Extract the [x, y] coordinate from the center of the cell holding the provided text.  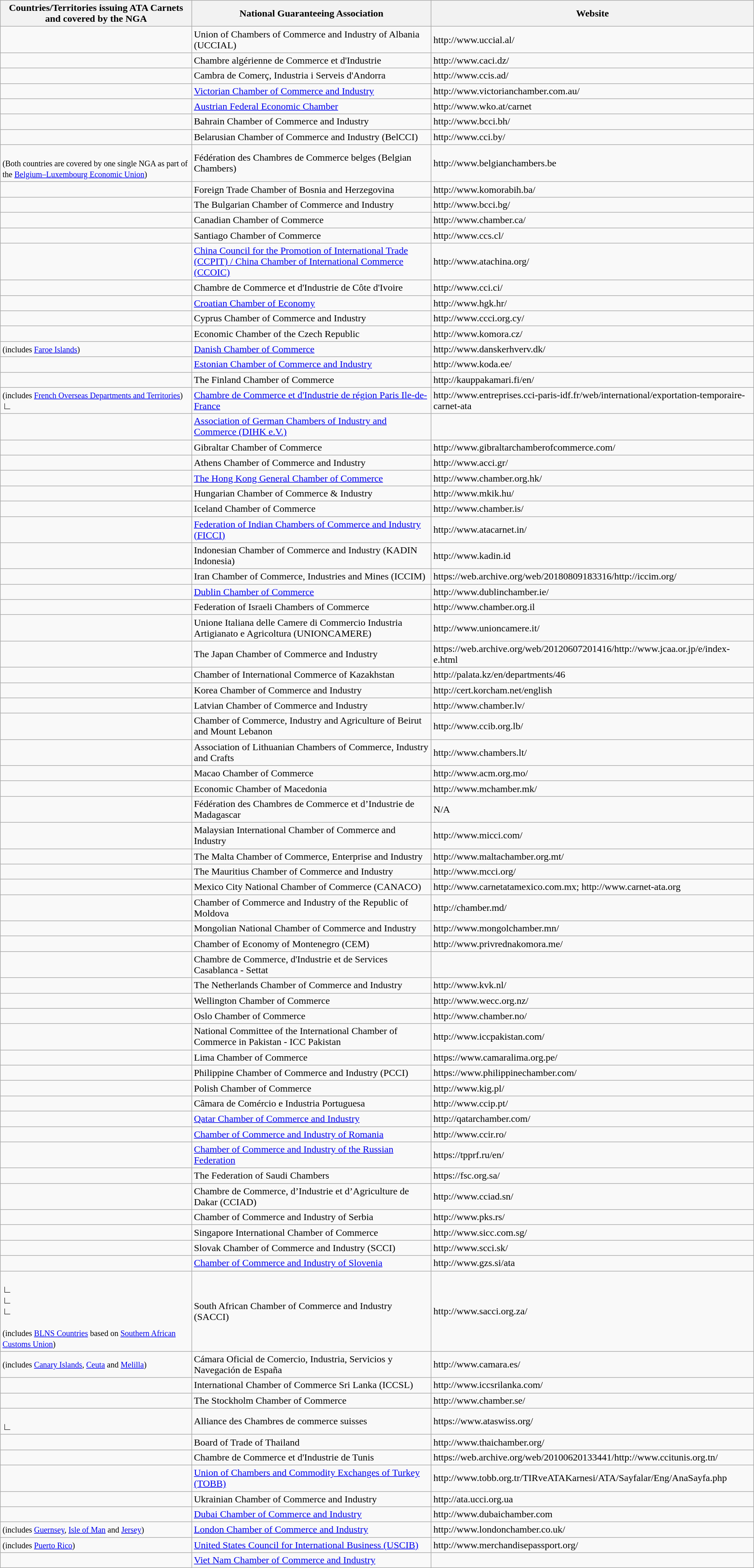
Alliance des Chambres de commerce suisses [312, 1421]
http://www.chamber.org.il [593, 607]
Chamber of Economy of Montenegro (CEM) [312, 944]
Chamber of Commerce and Industry of Slovenia [312, 1263]
http://www.hgk.hr/ [593, 303]
http://kauppakamari.fi/en/ [593, 380]
Danish Chamber of Commerce [312, 349]
http://www.chamber.is/ [593, 509]
https://web.archive.org/web/20100620133441/http://www.ccitunis.org.tn/ [593, 1457]
http://www.cci.ci/ [593, 288]
http://www.micci.com/ [593, 835]
http://www.ccib.org.lb/ [593, 726]
The Hong Kong General Chamber of Commerce [312, 478]
Canadian Chamber of Commerce [312, 220]
http://www.thaichamber.org/ [593, 1442]
Korea Chamber of Commerce and Industry [312, 690]
Chamber of International Commerce of Kazakhstan [312, 675]
http://www.carnetatamexico.com.mx; http://www.carnet-ata.org [593, 887]
https://web.archive.org/web/20120607201416/http://www.jcaa.or.jp/e/index-e.html [593, 654]
Malaysian International Chamber of Commerce and Industry [312, 835]
http://www.atachina.org/ [593, 262]
Polish Chamber of Commerce [312, 1088]
http://www.bcci.bh/ [593, 122]
http://www.belgianchambers.be [593, 163]
http://www.chamber.lv/ [593, 705]
https://www.ataswiss.org/ [593, 1421]
Economic Chamber of the Czech Republic [312, 334]
https://web.archive.org/web/20180809183316/http://iccim.org/ [593, 577]
Austrian Federal Economic Chamber [312, 106]
Chamber of Commerce and Industry of the Republic of Moldova [312, 908]
http://www.merchandisepassport.org/ [593, 1545]
National Committee of the International Chamber of Commerce in Pakistan - ICC Pakistan [312, 1036]
http://www.koda.ee/ [593, 364]
Estonian Chamber of Commerce and Industry [312, 364]
Câmara de Comércio e Industria Portuguesa [312, 1103]
Chambre de Commerce et d'Industrie de Côte d'Ivoire [312, 288]
Countries/Territories issuing ATA Carnets and covered by the NGA [96, 14]
http://www.atacarnet.in/ [593, 529]
http://ata.ucci.org.ua [593, 1499]
Union of Chambers of Commerce and Industry of Albania (UCCIAL) [312, 39]
Chambre algérienne de Commerce et d'Industrie [312, 60]
The Federation of Saudi Chambers [312, 1176]
http://www.cciad.sn/ [593, 1197]
http://www.kig.pl/ [593, 1088]
London Chamber of Commerce and Industry [312, 1530]
http://www.chambers.lt/ [593, 752]
http://www.iccpakistan.com/ [593, 1036]
Cyprus Chamber of Commerce and Industry [312, 319]
Economic Chamber of Macedonia [312, 788]
http://www.camara.es/ [593, 1364]
Federation of Israeli Chambers of Commerce [312, 607]
http://www.kvk.nl/ [593, 985]
Association of German Chambers of Industry and Commerce (DIHK e.V.) [312, 427]
http://qatarchamber.com/ [593, 1119]
Board of Trade of Thailand [312, 1442]
http://palata.kz/en/departments/46 [593, 675]
Lima Chamber of Commerce [312, 1057]
http://www.mchamber.mk/ [593, 788]
Qatar Chamber of Commerce and Industry [312, 1119]
http://www.uccial.al/ [593, 39]
Dublin Chamber of Commerce [312, 592]
http://www.scci.sk/ [593, 1248]
China Council for the Promotion of International Trade (CCPIT) / China Chamber of International Commerce (CCOIC) [312, 262]
Union of Chambers and Commodity Exchanges of Turkey (TOBB) [312, 1478]
https://fsc.org.sa/ [593, 1176]
Cambra de Comerç, Industria i Serveis d'Andorra [312, 76]
http://www.wecc.org.nz/ [593, 1001]
http://www.gzs.si/ata [593, 1263]
http://www.entreprises.cci-paris-idf.fr/web/international/exportation-temporaire-carnet-ata [593, 400]
Santiago Chamber of Commerce [312, 236]
Cámara Oficial de Comercio, Industria, Servicios y Navegación de España [312, 1364]
http://www.ccci.org.cy/ [593, 319]
Chamber of Commerce, Industry and Agriculture of Beirut and Mount Lebanon [312, 726]
http://www.londonchamber.co.uk/ [593, 1530]
Bahrain Chamber of Commerce and Industry [312, 122]
The Mauritius Chamber of Commerce and Industry [312, 872]
http://www.dubaichamber.com [593, 1514]
(includes Guernsey, Isle of Man and Jersey) [96, 1530]
Slovak Chamber of Commerce and Industry (SCCI) [312, 1248]
Philippine Chamber of Commerce and Industry (PCCI) [312, 1073]
http://www.mongolchamber.mn/ [593, 929]
http://www.chamber.org.hk/ [593, 478]
Chambre de Commerce, d’Industrie et d’Agriculture de Dakar (CCIAD) [312, 1197]
Fédération des Chambres de Commerce belges (Belgian Chambers) [312, 163]
Iran Chamber of Commerce, Industries and Mines (ICCIM) [312, 577]
http://www.iccsrilanka.com/ [593, 1385]
http://www.mcci.org/ [593, 872]
International Chamber of Commerce Sri Lanka (ICCSL) [312, 1385]
Foreign Trade Chamber of Bosnia and Herzegovina [312, 189]
Ukrainian Chamber of Commerce and Industry [312, 1499]
∟∟∟(includes BLNS Countries based on Southern African Customs Union) [96, 1311]
United States Council for International Business (USCIB) [312, 1545]
http://www.chamber.se/ [593, 1400]
(includes Faroe Islands) [96, 349]
Dubai Chamber of Commerce and Industry [312, 1514]
The Stockholm Chamber of Commerce [312, 1400]
http://www.caci.dz/ [593, 60]
http://www.unioncamere.it/ [593, 628]
http://www.dublinchamber.ie/ [593, 592]
http://www.tobb.org.tr/TIRveATAKarnesi/ATA/Sayfalar/Eng/AnaSayfa.php [593, 1478]
(includes French Overseas Departments and Territories)∟ [96, 400]
Federation of Indian Chambers of Commerce and Industry (FICCI) [312, 529]
http://www.victorianchamber.com.au/ [593, 91]
http://www.cci.by/ [593, 137]
http://www.ccir.ro/ [593, 1134]
Chambre de Commerce et d'Industrie de Tunis [312, 1457]
Chambre de Commerce, d'Industrie et de Services Casablanca - Settat [312, 965]
Hungarian Chamber of Commerce & Industry [312, 493]
Association of Lithuanian Chambers of Commerce, Industry and Crafts [312, 752]
Website [593, 14]
http://www.privrednakomora.me/ [593, 944]
http://www.sicc.com.sg/ [593, 1233]
http://www.komora.cz/ [593, 334]
The Finland Chamber of Commerce [312, 380]
http://www.ccs.cl/ [593, 236]
Fédération des Chambres de Commerce et d’Industrie de Madagascar [312, 809]
Chamber of Commerce and Industry of the Russian Federation [312, 1155]
http://www.ccip.pt/ [593, 1103]
http://cert.korcham.net/english [593, 690]
N/A [593, 809]
Mongolian National Chamber of Commerce and Industry [312, 929]
Unione Italiana delle Camere di Commercio Industria Artigianato e Agricoltura (UNIONCAMERE) [312, 628]
∟ [96, 1421]
https://tpprf.ru/en/ [593, 1155]
http://www.acm.org.mo/ [593, 773]
Chamber of Commerce and Industry of Romania [312, 1134]
Belarusian Chamber of Commerce and Industry (BelCCI) [312, 137]
Croatian Chamber of Economy [312, 303]
Wellington Chamber of Commerce [312, 1001]
(Both countries are covered by one single NGA as part of the Belgium–Luxembourg Economic Union) [96, 163]
The Bulgarian Chamber of Commerce and Industry [312, 205]
http://www.acci.gr/ [593, 463]
Singapore International Chamber of Commerce [312, 1233]
Indonesian Chamber of Commerce and Industry (KADIN Indonesia) [312, 556]
http://www.mkik.hu/ [593, 493]
South African Chamber of Commerce and Industry (SACCI) [312, 1311]
Oslo Chamber of Commerce [312, 1016]
Iceland Chamber of Commerce [312, 509]
(includes Puerto Rico) [96, 1545]
http://www.gibraltarchamberofcommerce.com/ [593, 447]
The Netherlands Chamber of Commerce and Industry [312, 985]
http://www.ccis.ad/ [593, 76]
National Guaranteeing Association [312, 14]
Victorian Chamber of Commerce and Industry [312, 91]
http://www.wko.at/carnet [593, 106]
http://www.sacci.org.za/ [593, 1311]
Athens Chamber of Commerce and Industry [312, 463]
http://www.chamber.ca/ [593, 220]
Chambre de Commerce et d'Industrie de région Paris Ile-de-France [312, 400]
Chamber of Commerce and Industry of Serbia [312, 1217]
The Japan Chamber of Commerce and Industry [312, 654]
http://www.komorabih.ba/ [593, 189]
Latvian Chamber of Commerce and Industry [312, 705]
http://www.maltachamber.org.mt/ [593, 856]
Viet Nam Chamber of Commerce and Industry [312, 1560]
http://www.pks.rs/ [593, 1217]
http://www.danskerhverv.dk/ [593, 349]
Macao Chamber of Commerce [312, 773]
https://www.philippinechamber.com/ [593, 1073]
http://www.bcci.bg/ [593, 205]
The Malta Chamber of Commerce, Enterprise and Industry [312, 856]
(includes Canary Islands, Ceuta and Melilla) [96, 1364]
http://www.chamber.no/ [593, 1016]
http://chamber.md/ [593, 908]
http://www.kadin.id [593, 556]
Mexico City National Chamber of Commerce (CANACO) [312, 887]
https://www.camaralima.org.pe/ [593, 1057]
Gibraltar Chamber of Commerce [312, 447]
